Pinpoint the cell where the given text exists, returning its (x, y) midpoint coordinate. 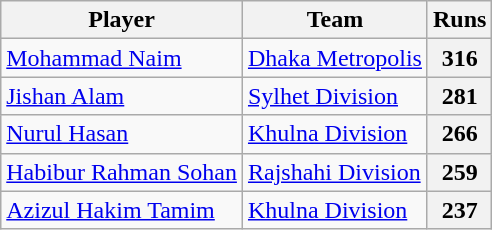
Habibur Rahman Sohan (122, 172)
Jishan Alam (122, 96)
Runs (459, 20)
281 (459, 96)
Rajshahi Division (334, 172)
Azizul Hakim Tamim (122, 210)
316 (459, 58)
Player (122, 20)
266 (459, 134)
237 (459, 210)
Mohammad Naim (122, 58)
259 (459, 172)
Dhaka Metropolis (334, 58)
Team (334, 20)
Nurul Hasan (122, 134)
Sylhet Division (334, 96)
